Search for the cell housing the specified text and yield its (x, y) center coordinate. 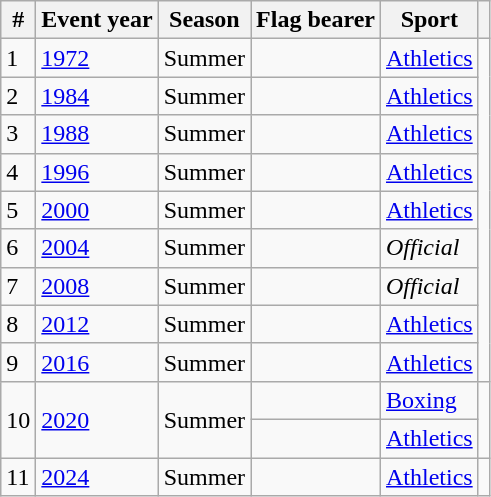
5 (18, 210)
2004 (97, 248)
2020 (97, 419)
Event year (97, 20)
Sport (429, 20)
11 (18, 477)
# (18, 20)
Season (204, 20)
2024 (97, 477)
4 (18, 172)
1988 (97, 134)
1972 (97, 58)
2 (18, 96)
2008 (97, 286)
1 (18, 58)
2016 (97, 362)
9 (18, 362)
10 (18, 419)
8 (18, 324)
7 (18, 286)
6 (18, 248)
Flag bearer (316, 20)
Boxing (429, 400)
2000 (97, 210)
3 (18, 134)
1996 (97, 172)
2012 (97, 324)
1984 (97, 96)
